Determine the (X, Y) coordinate at the center of the cell enclosing the given text.  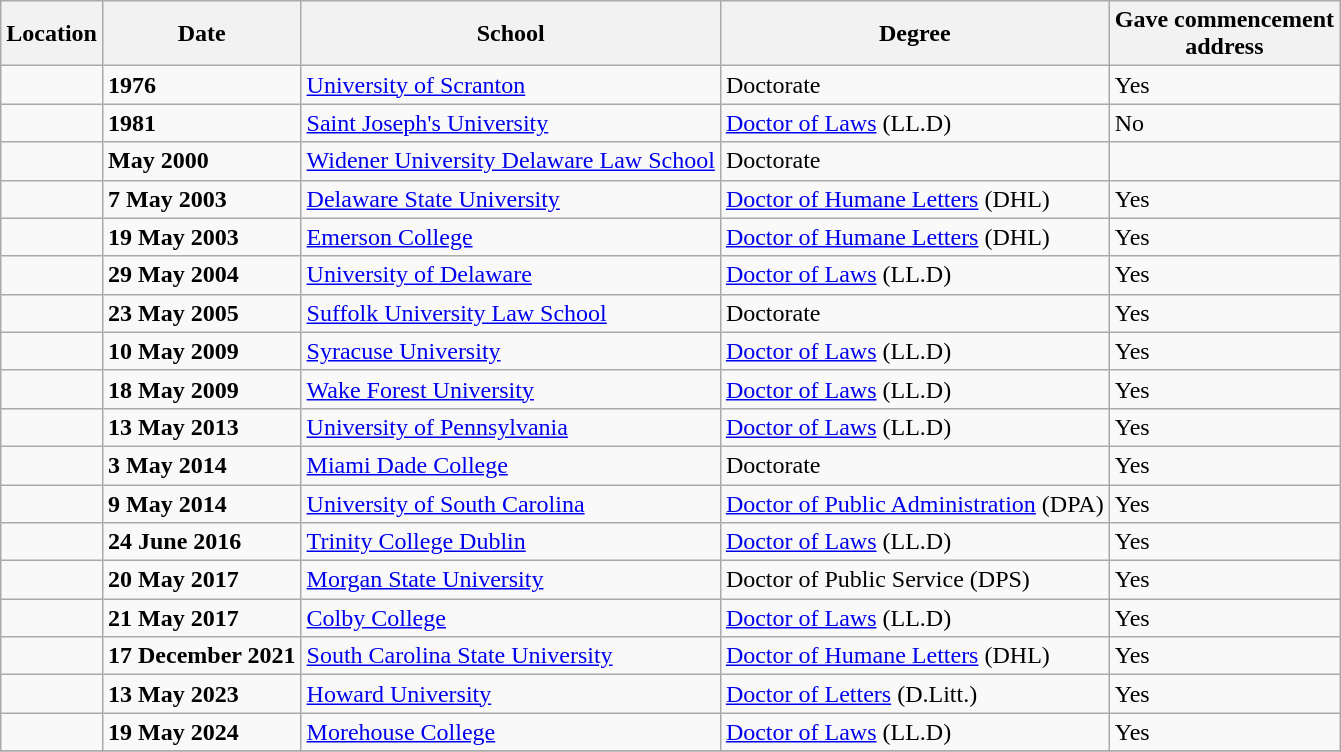
1976 (202, 85)
10 May 2009 (202, 351)
Delaware State University (510, 199)
Morgan State University (510, 580)
University of Scranton (510, 85)
Degree (914, 34)
24 June 2016 (202, 542)
No (1224, 123)
Emerson College (510, 237)
Widener University Delaware Law School (510, 161)
17 December 2021 (202, 656)
19 May 2003 (202, 237)
Doctor of Letters (D.Litt.) (914, 694)
University of South Carolina (510, 503)
Wake Forest University (510, 389)
Colby College (510, 618)
3 May 2014 (202, 465)
University of Delaware (510, 275)
Saint Joseph's University (510, 123)
Howard University (510, 694)
23 May 2005 (202, 313)
Suffolk University Law School (510, 313)
Doctor of Public Administration (DPA) (914, 503)
13 May 2013 (202, 427)
18 May 2009 (202, 389)
21 May 2017 (202, 618)
Morehouse College (510, 732)
University of Pennsylvania (510, 427)
1981 (202, 123)
7 May 2003 (202, 199)
Syracuse University (510, 351)
29 May 2004 (202, 275)
Doctor of Public Service (DPS) (914, 580)
Date (202, 34)
May 2000 (202, 161)
Gave commencementaddress (1224, 34)
Miami Dade College (510, 465)
20 May 2017 (202, 580)
South Carolina State University (510, 656)
School (510, 34)
Location (52, 34)
13 May 2023 (202, 694)
19 May 2024 (202, 732)
9 May 2014 (202, 503)
Trinity College Dublin (510, 542)
